Determine the [X, Y] coordinate at the center of the cell enclosing the given text.  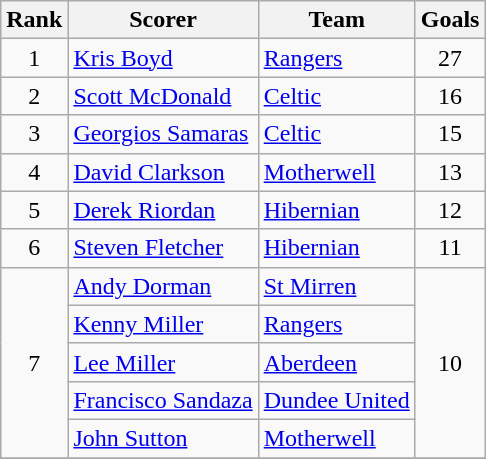
10 [450, 362]
4 [34, 172]
Kenny Miller [163, 324]
Scott McDonald [163, 96]
27 [450, 58]
Andy Dorman [163, 286]
John Sutton [163, 438]
Rank [34, 20]
11 [450, 248]
2 [34, 96]
13 [450, 172]
Kris Boyd [163, 58]
St Mirren [336, 286]
16 [450, 96]
12 [450, 210]
Dundee United [336, 400]
15 [450, 134]
Scorer [163, 20]
6 [34, 248]
Georgios Samaras [163, 134]
Team [336, 20]
Aberdeen [336, 362]
1 [34, 58]
David Clarkson [163, 172]
Steven Fletcher [163, 248]
Francisco Sandaza [163, 400]
Lee Miller [163, 362]
7 [34, 362]
Goals [450, 20]
3 [34, 134]
Derek Riordan [163, 210]
5 [34, 210]
